Return (X, Y) of the center of cell containing provided text 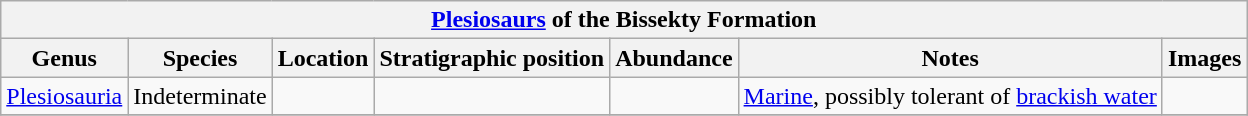
Images (1204, 58)
Abundance (674, 58)
Plesiosauria (64, 96)
Stratigraphic position (492, 58)
Notes (950, 58)
Marine, possibly tolerant of brackish water (950, 96)
Plesiosaurs of the Bissekty Formation (624, 20)
Genus (64, 58)
Indeterminate (200, 96)
Location (323, 58)
Species (200, 58)
